Capture the cell that displays the provided text and extract its [x, y] central coordinate. 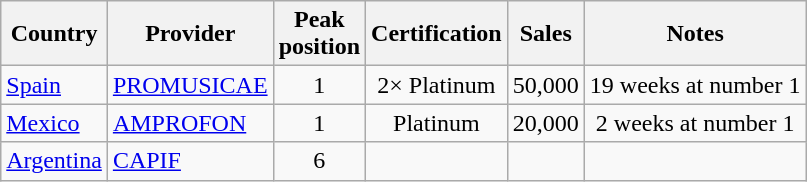
AMPROFON [190, 123]
50,000 [546, 85]
Peakposition [319, 34]
Notes [695, 34]
CAPIF [190, 161]
Certification [437, 34]
Platinum [437, 123]
Country [54, 34]
19 weeks at number 1 [695, 85]
2× Platinum [437, 85]
Provider [190, 34]
20,000 [546, 123]
Argentina [54, 161]
6 [319, 161]
Mexico [54, 123]
PROMUSICAE [190, 85]
2 weeks at number 1 [695, 123]
Sales [546, 34]
Spain [54, 85]
